Capture the cell that displays the provided text and extract its [x, y] central coordinate. 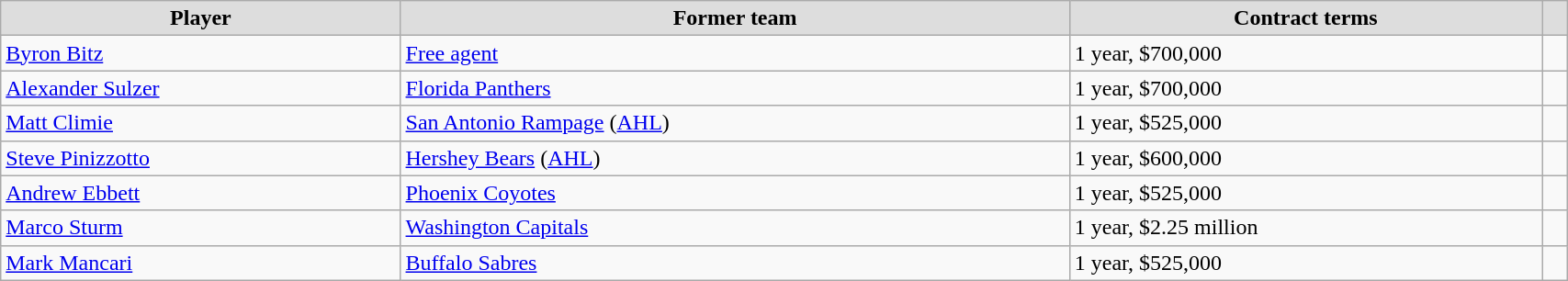
Player [200, 18]
Washington Capitals [735, 228]
Hershey Bears (AHL) [735, 158]
Steve Pinizzotto [200, 158]
Byron Bitz [200, 53]
Matt Climie [200, 123]
Florida Panthers [735, 88]
1 year, $2.25 million [1305, 228]
Mark Mancari [200, 263]
San Antonio Rampage (AHL) [735, 123]
Buffalo Sabres [735, 263]
Alexander Sulzer [200, 88]
Andrew Ebbett [200, 193]
Phoenix Coyotes [735, 193]
1 year, $600,000 [1305, 158]
Marco Sturm [200, 228]
Free agent [735, 53]
Contract terms [1305, 18]
Former team [735, 18]
